Output the [x, y] coordinate of the center of the cell containing the given text.  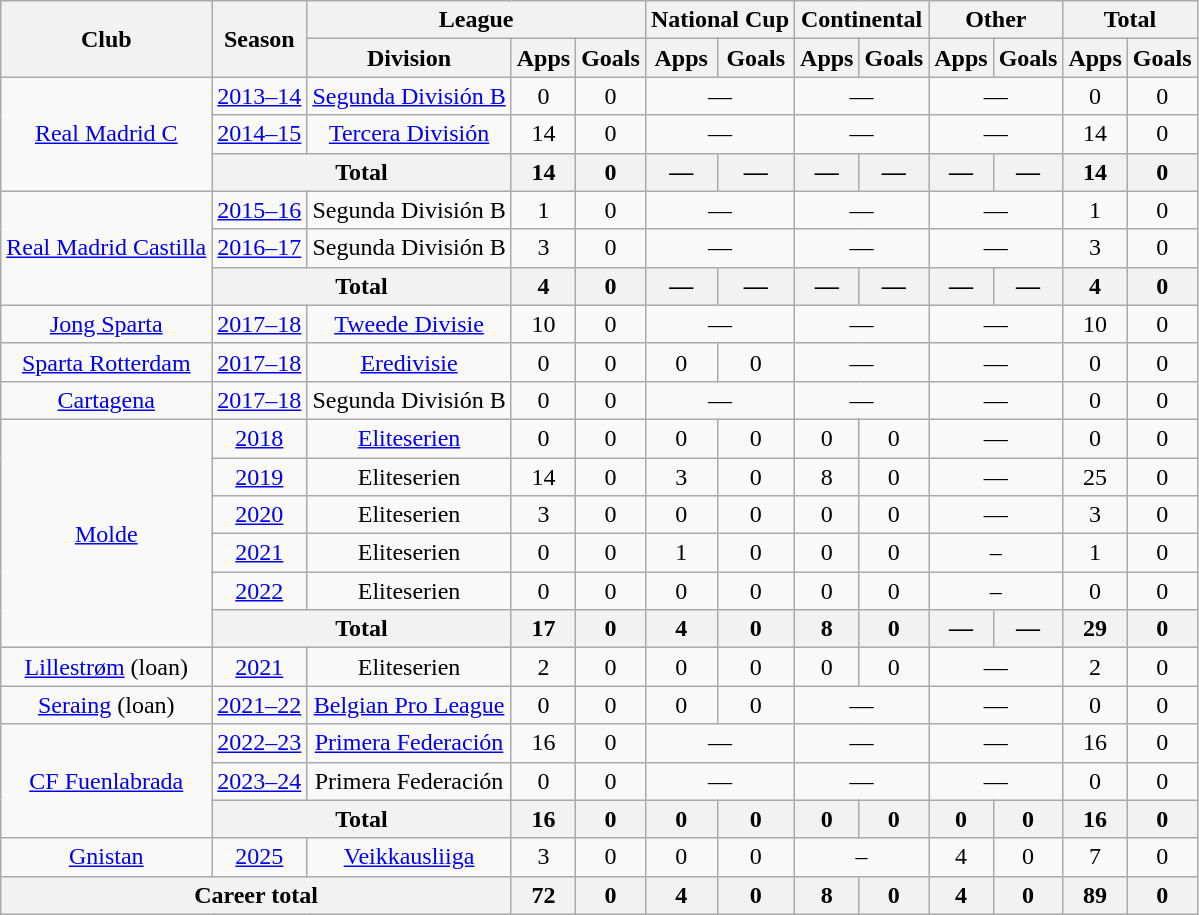
Belgian Pro League [409, 705]
2018 [260, 438]
Tweede Divisie [409, 324]
Seraing (loan) [106, 705]
89 [1095, 895]
National Cup [720, 20]
Club [106, 39]
25 [1095, 477]
2019 [260, 477]
Sparta Rotterdam [106, 362]
Gnistan [106, 857]
7 [1095, 857]
Jong Sparta [106, 324]
League [476, 20]
17 [543, 629]
2021–22 [260, 705]
Lillestrøm (loan) [106, 667]
2022 [260, 591]
Other [996, 20]
2025 [260, 857]
Molde [106, 533]
2020 [260, 515]
Real Madrid Castilla [106, 248]
2015–16 [260, 210]
CF Fuenlabrada [106, 781]
Cartagena [106, 400]
Veikkausliiga [409, 857]
Tercera División [409, 134]
2023–24 [260, 781]
Eredivisie [409, 362]
72 [543, 895]
2016–17 [260, 248]
2014–15 [260, 134]
2013–14 [260, 96]
Real Madrid C [106, 134]
Continental [862, 20]
29 [1095, 629]
2022–23 [260, 743]
Season [260, 39]
Career total [256, 895]
Division [409, 58]
